Locate the cell with the specified text and output its [X, Y] center coordinate. 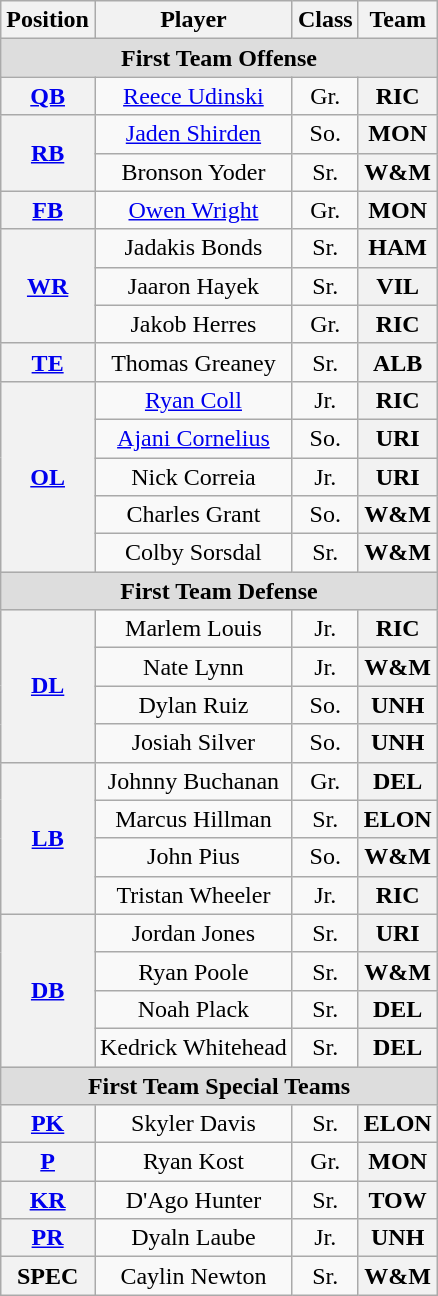
Ajani Cornelius [193, 438]
Reece Udinski [193, 96]
John Pius [193, 857]
Nate Lynn [193, 667]
Position [48, 20]
FB [48, 210]
Caylin Newton [193, 1276]
Charles Grant [193, 515]
DL [48, 686]
OL [48, 476]
QB [48, 96]
Jakob Herres [193, 324]
First Team Special Teams [219, 1085]
KR [48, 1200]
Jordan Jones [193, 933]
Skyler Davis [193, 1124]
Class [325, 20]
Jadakis Bonds [193, 248]
Owen Wright [193, 210]
D'Ago Hunter [193, 1200]
Johnny Buchanan [193, 781]
HAM [398, 248]
Colby Sorsdal [193, 553]
Kedrick Whitehead [193, 1047]
WR [48, 286]
First Team Defense [219, 591]
Ryan Coll [193, 400]
TOW [398, 1200]
ALB [398, 362]
PK [48, 1124]
Nick Correia [193, 477]
Noah Plack [193, 1009]
Jaden Shirden [193, 134]
Team [398, 20]
Jaaron Hayek [193, 286]
PR [48, 1238]
First Team Offense [219, 58]
Marlem Louis [193, 629]
VIL [398, 286]
DB [48, 990]
Marcus Hillman [193, 819]
Dyaln Laube [193, 1238]
TE [48, 362]
Ryan Kost [193, 1162]
LB [48, 838]
Player [193, 20]
Thomas Greaney [193, 362]
Dylan Ruiz [193, 705]
Tristan Wheeler [193, 895]
SPEC [48, 1276]
Ryan Poole [193, 971]
RB [48, 153]
Bronson Yoder [193, 172]
P [48, 1162]
Josiah Silver [193, 743]
